Detect which cell encompasses the target text, then output its (X, Y) center coordinate. 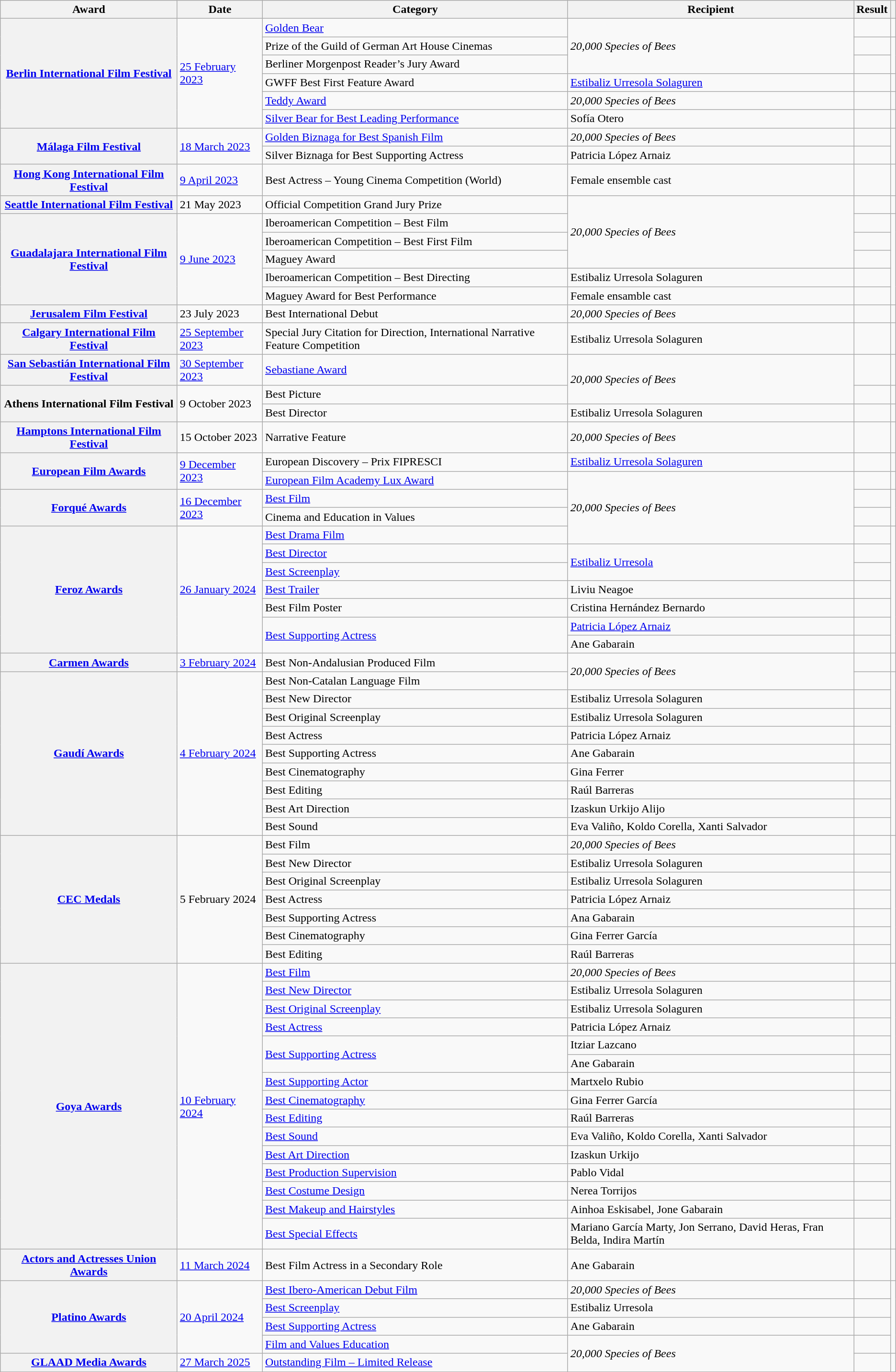
Forqué Awards (89, 507)
Best Drama Film (415, 535)
Best Picture (415, 394)
Maguey Award (415, 259)
4 February 2024 (220, 753)
27 March 2025 (220, 1362)
Recipient (710, 10)
Iberoamerican Competition – Best Directing (415, 278)
Iberoamerican Competition – Best First Film (415, 241)
Official Competition Grand Jury Prize (415, 204)
Best Film Poster (415, 608)
Best Production Supervision (415, 1173)
25 September 2023 (220, 339)
9 October 2023 (220, 404)
Calgary International Film Festival (89, 339)
Nerea Torrijos (710, 1191)
Gaudí Awards (89, 753)
5 February 2024 (220, 899)
Seattle International Film Festival (89, 204)
Result (872, 10)
26 January 2024 (220, 589)
Ainhoa Eskisabel, Jone Gabarain (710, 1209)
Berliner Morgenpost Reader’s Jury Award (415, 64)
Best Supporting Actor (415, 1081)
Award (89, 10)
Martxelo Rubio (710, 1081)
Category (415, 10)
Iberoamerican Competition – Best Film (415, 223)
Athens International Film Festival (89, 404)
Female ensemble cast (710, 180)
Hamptons International Film Festival (89, 438)
Special Jury Citation for Direction, International Narrative Feature Competition (415, 339)
Best Makeup and Hairstyles (415, 1209)
Date (220, 10)
Mariano García Marty, Jon Serrano, David Heras, Fran Belda, Indira Martín (710, 1234)
10 February 2024 (220, 1106)
Liviu Neagoe (710, 590)
Best International Debut (415, 314)
Best Non-Catalan Language Film (415, 681)
European Film Academy Lux Award (415, 480)
9 April 2023 (220, 180)
Hong Kong International Film Festival (89, 180)
3 February 2024 (220, 663)
30 September 2023 (220, 370)
16 December 2023 (220, 507)
21 May 2023 (220, 204)
Cinema and Education in Values (415, 517)
25 February 2023 (220, 73)
European Discovery – Prix FIPRESCI (415, 462)
Outstanding Film – Limited Release (415, 1362)
Prize of the Guild of German Art House Cinemas (415, 46)
Silver Bear for Best Leading Performance (415, 119)
9 June 2023 (220, 259)
Izaskun Urkijo Alijo (710, 808)
Best Non-Andalusian Produced Film (415, 663)
18 March 2023 (220, 146)
Teddy Award (415, 101)
9 December 2023 (220, 471)
Female ensamble cast (710, 296)
Maguey Award for Best Performance (415, 296)
Málaga Film Festival (89, 146)
Feroz Awards (89, 589)
Best Actress – Young Cinema Competition (World) (415, 180)
15 October 2023 (220, 438)
GWFF Best First Feature Award (415, 82)
Silver Biznaga for Best Supporting Actress (415, 155)
23 July 2023 (220, 314)
Golden Bear (415, 28)
11 March 2024 (220, 1265)
Sebastiane Award (415, 370)
European Film Awards (89, 471)
Platino Awards (89, 1317)
Berlin International Film Festival (89, 73)
Best Costume Design (415, 1191)
Carmen Awards (89, 663)
Best Ibero-American Debut Film (415, 1290)
Ana Gabarain (710, 918)
Actors and Actresses Union Awards (89, 1265)
Golden Biznaga for Best Spanish Film (415, 137)
Best Trailer (415, 590)
Gina Ferrer (710, 772)
Guadalajara International Film Festival (89, 259)
Jerusalem Film Festival (89, 314)
Itziar Lazcano (710, 1045)
Film and Values Education (415, 1344)
Izaskun Urkijo (710, 1154)
San Sebastián International Film Festival (89, 370)
Goya Awards (89, 1106)
CEC Medals (89, 899)
GLAAD Media Awards (89, 1362)
Sofía Otero (710, 119)
Cristina Hernández Bernardo (710, 608)
Best Special Effects (415, 1234)
Best Film Actress in a Secondary Role (415, 1265)
Pablo Vidal (710, 1173)
Narrative Feature (415, 438)
20 April 2024 (220, 1317)
